Detect which cell encompasses the target text, then output its [X, Y] center coordinate. 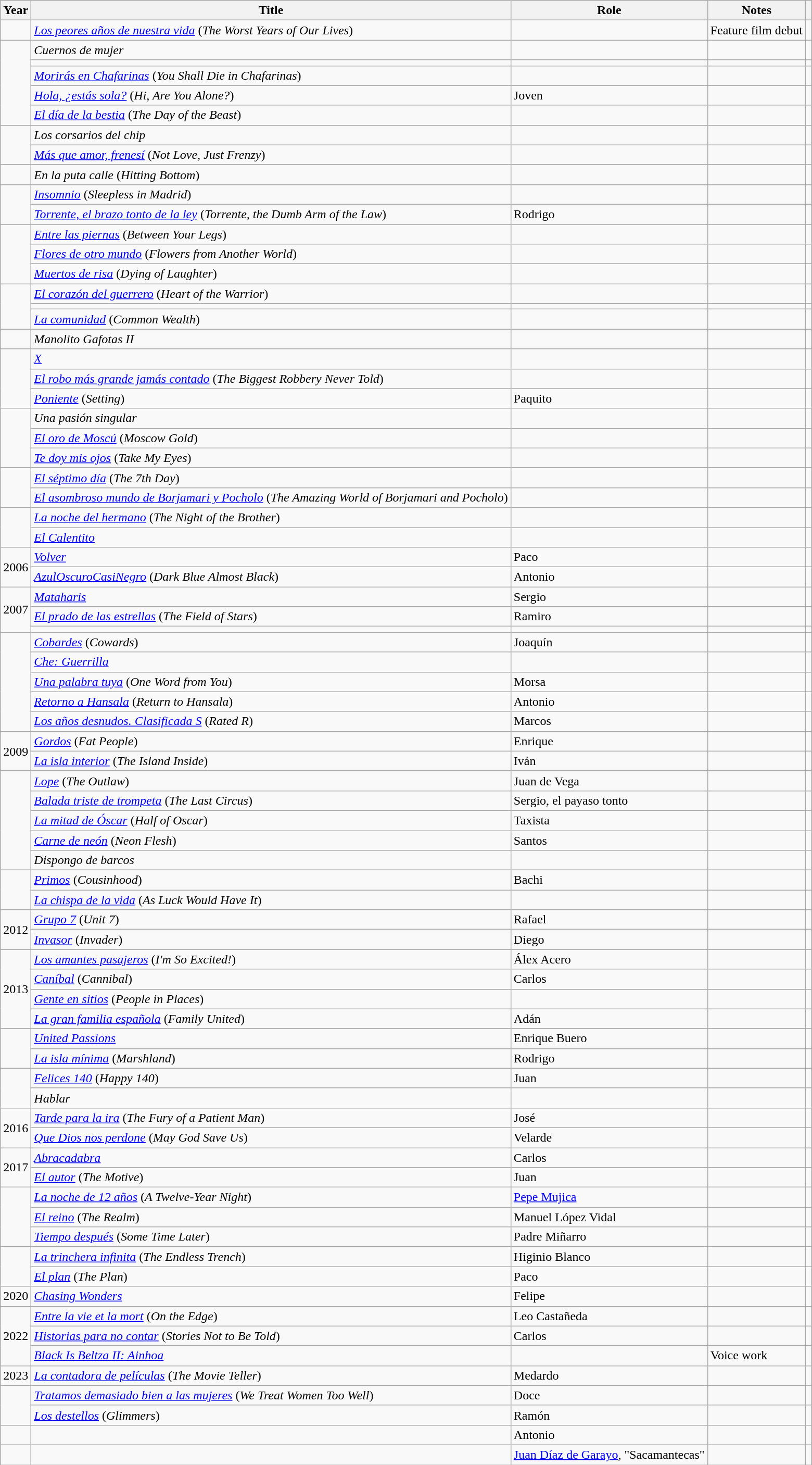
Padre Miñarro [609, 1237]
Cobardes (Cowards) [271, 642]
Ramón [609, 1415]
Los peores años de nuestra vida (The Worst Years of Our Lives) [271, 30]
Mataharis [271, 597]
Invasor (Invader) [271, 940]
La isla mínima (Marshland) [271, 1058]
Hablar [271, 1098]
Historias para no contar (Stories Not to Be Told) [271, 1336]
Entre la vie et la mort (On the Edge) [271, 1316]
2020 [16, 1296]
Insomnio (Sleepless in Madrid) [271, 194]
Diego [609, 940]
Medardo [609, 1375]
X [271, 359]
Que Dios nos perdone (May God Save Us) [271, 1137]
Paquito [609, 398]
2013 [16, 989]
Los amantes pasajeros (I'm So Excited!) [271, 959]
Torrente, el brazo tonto de la ley (Torrente, the Dumb Arm of the Law) [271, 214]
El autor (The Motive) [271, 1178]
United Passions [271, 1038]
Velarde [609, 1137]
Caníbal (Cannibal) [271, 979]
2023 [16, 1375]
Felipe [609, 1296]
Adán [609, 1019]
El oro de Moscú (Moscow Gold) [271, 438]
La noche del hermano (The Night of the Brother) [271, 517]
Lope (The Outlaw) [271, 781]
Joaquín [609, 642]
Tarde para la ira (The Fury of a Patient Man) [271, 1118]
Más que amor, frenesí (Not Love, Just Frenzy) [271, 155]
Hola, ¿estás sola? (Hi, Are You Alone?) [271, 95]
Juan Díaz de Garayo, "Sacamantecas" [609, 1455]
El día de la bestia (The Day of the Beast) [271, 115]
El corazón del guerrero (Heart of the Warrior) [271, 294]
Rafael [609, 920]
Una palabra tuya (One Word from You) [271, 682]
Flores de otro mundo (Flowers from Another World) [271, 254]
Marcos [609, 721]
Manuel López Vidal [609, 1217]
Role [609, 10]
Bachi [609, 880]
El reino (The Realm) [271, 1217]
Muertos de risa (Dying of Laughter) [271, 274]
Santos [609, 840]
Year [16, 10]
Álex Acero [609, 959]
Iván [609, 761]
Balada triste de trompeta (The Last Circus) [271, 800]
La chispa de la vida (As Luck Would Have It) [271, 900]
Leo Castañeda [609, 1316]
Black Is Beltza II: Ainhoa [271, 1356]
En la puta calle (Hitting Bottom) [271, 174]
Te doy mis ojos (Take My Eyes) [271, 458]
El Calentito [271, 537]
Tiempo después (Some Time Later) [271, 1237]
El asombroso mundo de Borjamari y Pocholo (The Amazing World of Borjamari and Pocholo) [271, 497]
Grupo 7 (Unit 7) [271, 920]
La noche de 12 años (A Twelve-Year Night) [271, 1197]
El robo más grande jamás contado (The Biggest Robbery Never Told) [271, 379]
Voice work [756, 1356]
La contadora de películas (The Movie Teller) [271, 1375]
2022 [16, 1336]
Pepe Mujica [609, 1197]
2009 [16, 751]
Poniente (Setting) [271, 398]
Retorno a Hansala (Return to Hansala) [271, 702]
Entre las piernas (Between Your Legs) [271, 234]
Ramiro [609, 617]
Carne de neón (Neon Flesh) [271, 840]
Gente en sitios (People in Places) [271, 999]
Morsa [609, 682]
Cuernos de mujer [271, 50]
Chasing Wonders [271, 1296]
Feature film debut [756, 30]
Morirás en Chafarinas (You Shall Die in Chafarinas) [271, 76]
La gran familia española (Family United) [271, 1019]
Felices 140 (Happy 140) [271, 1078]
Juan de Vega [609, 781]
José [609, 1118]
Dispongo de barcos [271, 860]
La isla interior (The Island Inside) [271, 761]
Volver [271, 557]
El prado de las estrellas (The Field of Stars) [271, 617]
El séptimo día (The 7th Day) [271, 478]
Tratamos demasiado bien a las mujeres (We Treat Women Too Well) [271, 1395]
Los corsarios del chip [271, 135]
Los destellos (Glimmers) [271, 1415]
2007 [16, 609]
Title [271, 10]
2006 [16, 567]
Abracadabra [271, 1158]
La comunidad (Common Wealth) [271, 319]
Doce [609, 1395]
Taxista [609, 820]
Notes [756, 10]
Una pasión singular [271, 418]
La mitad de Óscar (Half of Oscar) [271, 820]
AzulOscuroCasiNegro (Dark Blue Almost Black) [271, 577]
Higinio Blanco [609, 1257]
Joven [609, 95]
Sergio, el payaso tonto [609, 800]
2016 [16, 1128]
2012 [16, 930]
Primos (Cousinhood) [271, 880]
Manolito Gafotas II [271, 339]
Gordos (Fat People) [271, 741]
Che: Guerrilla [271, 662]
Enrique [609, 741]
El plan (The Plan) [271, 1276]
Los años desnudos. Clasificada S (Rated R) [271, 721]
Enrique Buero [609, 1038]
2017 [16, 1168]
Sergio [609, 597]
La trinchera infinita (The Endless Trench) [271, 1257]
